Output the (x, y) coordinate of the center of the cell containing the given text.  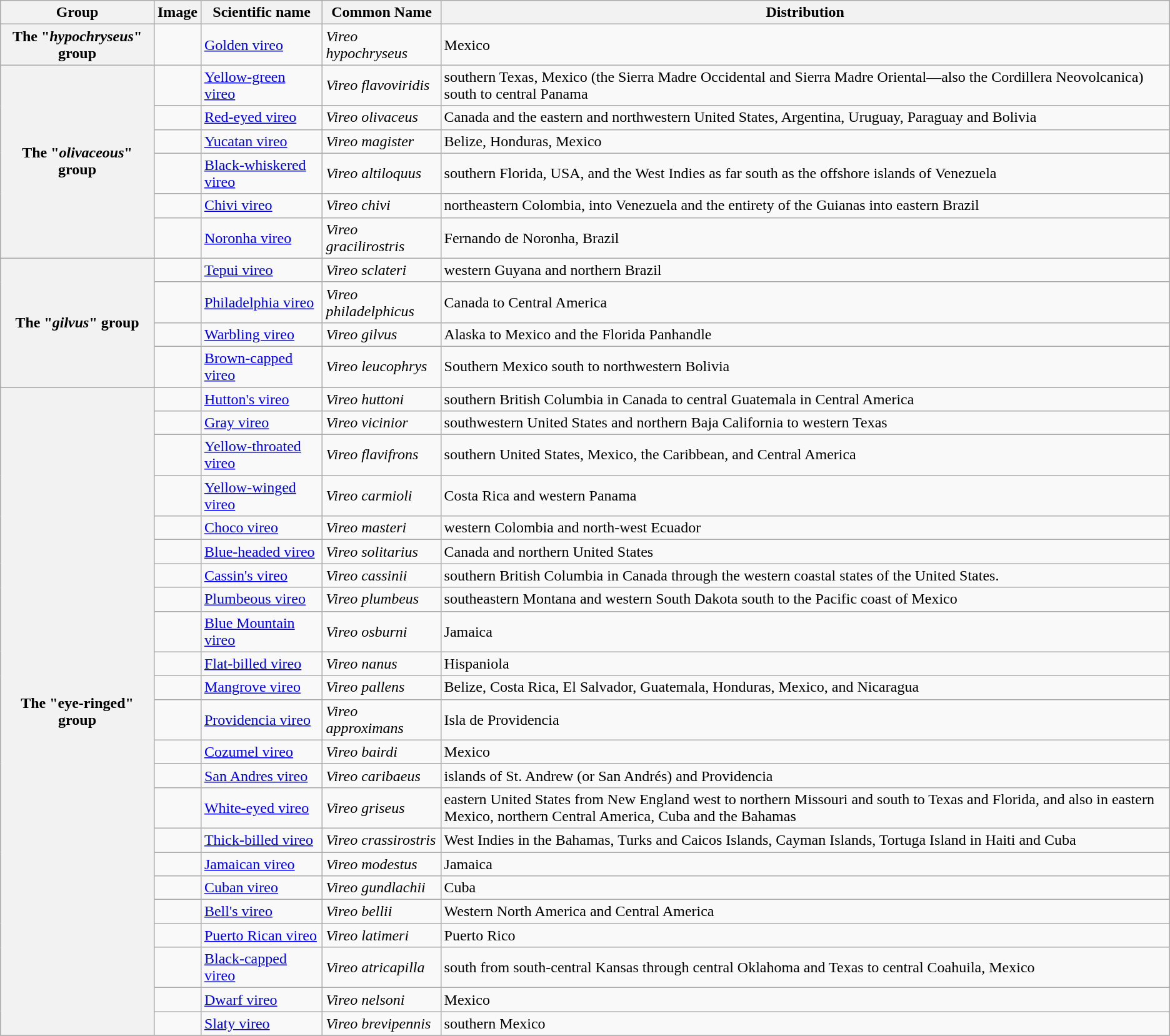
Vireo huttoni (381, 399)
Vireo flavoviridis (381, 85)
Cassin's vireo (261, 575)
Fernando de Noronha, Brazil (805, 237)
The "olivaceous" group (77, 161)
Hutton's vireo (261, 399)
Vireo olivaceus (381, 117)
Vireo latimeri (381, 935)
Puerto Rican vireo (261, 935)
southern Mexico (805, 1024)
Bell's vireo (261, 912)
Yellow-throated vireo (261, 455)
Vireo cassinii (381, 575)
Dwarf vireo (261, 1000)
San Andres vireo (261, 775)
Vireo philadelphicus (381, 302)
Noronha vireo (261, 237)
Yellow-green vireo (261, 85)
Philadelphia vireo (261, 302)
south from south-central Kansas through central Oklahoma and Texas to central Coahuila, Mexico (805, 967)
Vireo nelsoni (381, 1000)
Canada and the eastern and northwestern United States, Argentina, Uruguay, Paraguay and Bolivia (805, 117)
Southern Mexico south to northwestern Bolivia (805, 366)
Providencia vireo (261, 720)
southern United States, Mexico, the Caribbean, and Central America (805, 455)
southeastern Montana and western South Dakota south to the Pacific coast of Mexico (805, 599)
Western North America and Central America (805, 912)
Blue-headed vireo (261, 552)
Canada to Central America (805, 302)
Vireo leucophrys (381, 366)
Isla de Providencia (805, 720)
Vireo modestus (381, 864)
Vireo crassirostris (381, 840)
Vireo gracilirostris (381, 237)
Group (77, 12)
Vireo solitarius (381, 552)
Blue Mountain vireo (261, 631)
western Colombia and north-west Ecuador (805, 528)
The "hypochryseus" group (77, 45)
southern Florida, USA, and the West Indies as far south as the offshore islands of Venezuela (805, 174)
Common Name (381, 12)
Vireo atricapilla (381, 967)
The "eye-ringed" group (77, 711)
Scientific name (261, 12)
Alaska to Mexico and the Florida Panhandle (805, 334)
Vireo gundlachii (381, 888)
Jamaican vireo (261, 864)
Thick-billed vireo (261, 840)
Cozumel vireo (261, 752)
Belize, Costa Rica, El Salvador, Guatemala, Honduras, Mexico, and Nicaragua (805, 687)
Flat-billed vireo (261, 664)
Vireo magister (381, 141)
Vireo sclateri (381, 270)
Vireo carmioli (381, 496)
Yellow-winged vireo (261, 496)
Vireo caribaeus (381, 775)
southern Texas, Mexico (the Sierra Madre Occidental and Sierra Madre Oriental—also the Cordillera Neovolcanica) south to central Panama (805, 85)
Choco vireo (261, 528)
The "gilvus" group (77, 322)
southern British Columbia in Canada through the western coastal states of the United States. (805, 575)
Puerto Rico (805, 935)
Vireo chivi (381, 206)
Costa Rica and western Panama (805, 496)
Vireo approximans (381, 720)
Chivi vireo (261, 206)
Red-eyed vireo (261, 117)
Mangrove vireo (261, 687)
Vireo nanus (381, 664)
Vireo plumbeus (381, 599)
western Guyana and northern Brazil (805, 270)
Brown-capped vireo (261, 366)
Slaty vireo (261, 1024)
northeastern Colombia, into Venezuela and the entirety of the Guianas into eastern Brazil (805, 206)
Yucatan vireo (261, 141)
Vireo osburni (381, 631)
Vireo bellii (381, 912)
Vireo hypochryseus (381, 45)
Hispaniola (805, 664)
Vireo griseus (381, 807)
Black-capped vireo (261, 967)
Vireo bairdi (381, 752)
Belize, Honduras, Mexico (805, 141)
Canada and northern United States (805, 552)
White-eyed vireo (261, 807)
Black-whiskered vireo (261, 174)
Vireo pallens (381, 687)
Tepui vireo (261, 270)
islands of St. Andrew (or San Andrés) and Providencia (805, 775)
Plumbeous vireo (261, 599)
West Indies in the Bahamas, Turks and Caicos Islands, Cayman Islands, Tortuga Island in Haiti and Cuba (805, 840)
Vireo masteri (381, 528)
Cuban vireo (261, 888)
Vireo flavifrons (381, 455)
Golden vireo (261, 45)
Vireo brevipennis (381, 1024)
southwestern United States and northern Baja California to western Texas (805, 423)
southern British Columbia in Canada to central Guatemala in Central America (805, 399)
Vireo altiloquus (381, 174)
Vireo gilvus (381, 334)
Gray vireo (261, 423)
Vireo vicinior (381, 423)
Cuba (805, 888)
Image (177, 12)
Warbling vireo (261, 334)
Distribution (805, 12)
